Identify which cell holds the provided text, then report its [X, Y] central coordinate. 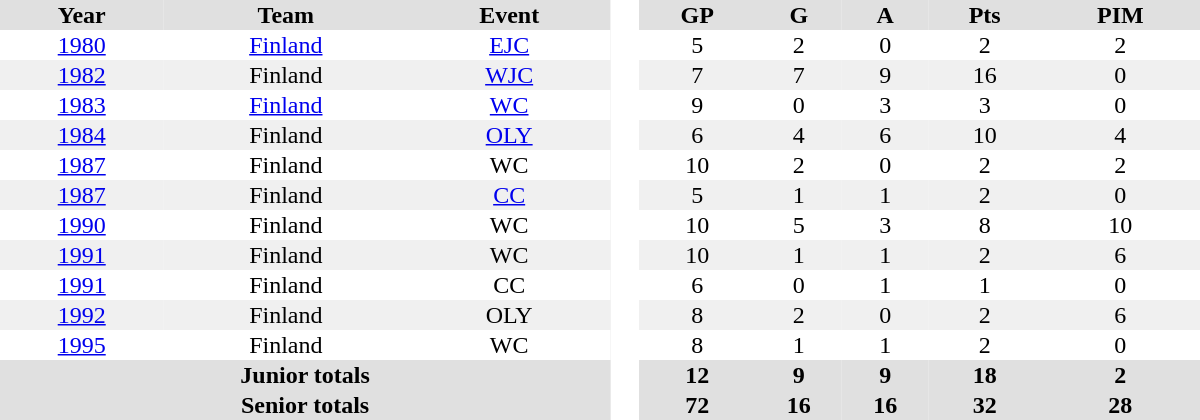
WJC [509, 75]
Event [509, 15]
12 [697, 375]
EJC [509, 45]
Senior totals [305, 405]
Junior totals [305, 375]
A [886, 15]
32 [985, 405]
PIM [1120, 15]
G [798, 15]
Pts [985, 15]
Year [82, 15]
GP [697, 15]
1990 [82, 225]
1995 [82, 345]
28 [1120, 405]
1980 [82, 45]
18 [985, 375]
1982 [82, 75]
72 [697, 405]
1983 [82, 105]
1992 [82, 315]
Team [286, 15]
1984 [82, 135]
